Detect which cell encompasses the target text, then output its [X, Y] center coordinate. 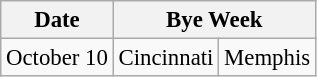
Bye Week [214, 20]
Memphis [268, 58]
Cincinnati [166, 58]
October 10 [57, 58]
Date [57, 20]
